Locate the cell with the specified text and output its [x, y] center coordinate. 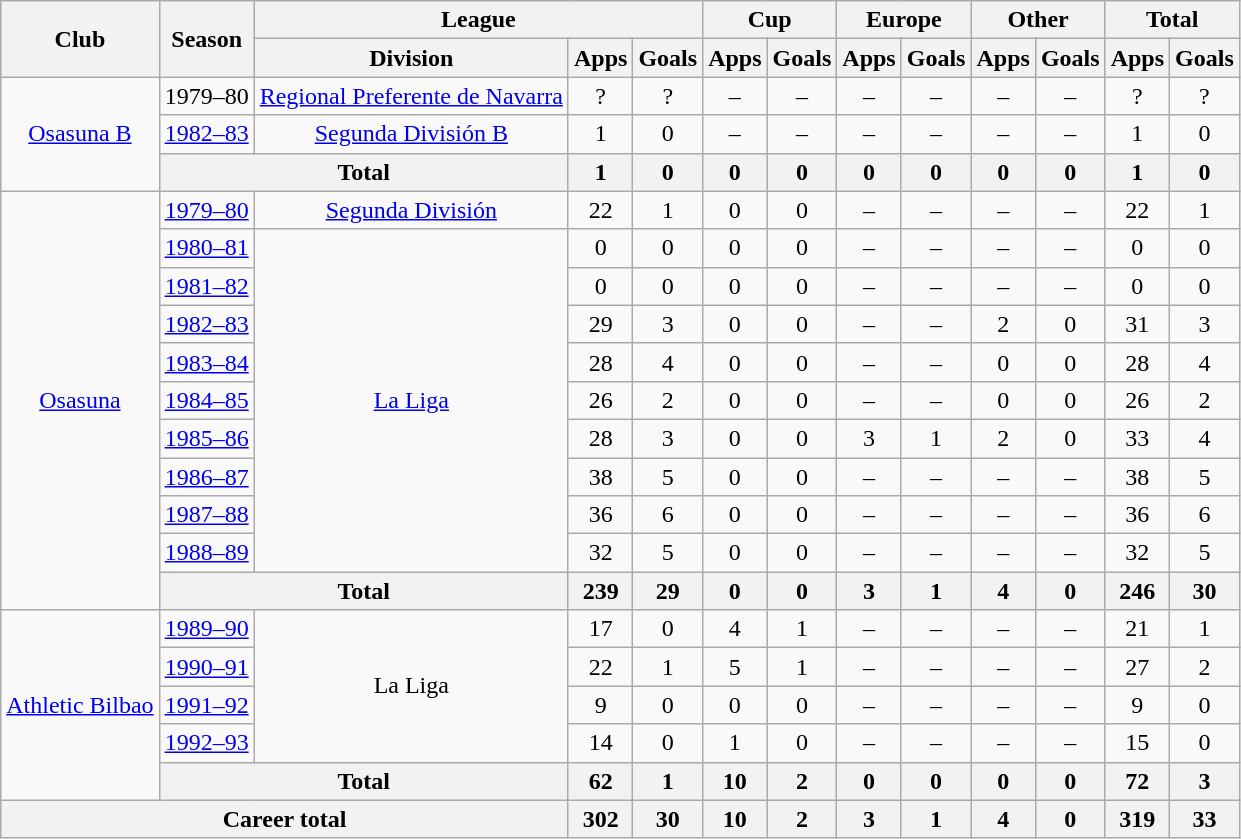
319 [1137, 819]
1991–92 [206, 705]
21 [1137, 629]
Osasuna [80, 400]
League [478, 20]
239 [600, 591]
Division [411, 58]
1984–85 [206, 400]
1992–93 [206, 743]
Segunda División B [411, 134]
31 [1137, 324]
Osasuna B [80, 134]
1985–86 [206, 438]
Cup [770, 20]
Club [80, 39]
1981–82 [206, 286]
Career total [285, 819]
Regional Preferente de Navarra [411, 96]
14 [600, 743]
Other [1038, 20]
Segunda División [411, 210]
246 [1137, 591]
17 [600, 629]
27 [1137, 667]
72 [1137, 781]
15 [1137, 743]
1980–81 [206, 248]
Europe [904, 20]
1989–90 [206, 629]
1986–87 [206, 477]
1988–89 [206, 553]
302 [600, 819]
1990–91 [206, 667]
Athletic Bilbao [80, 705]
1983–84 [206, 362]
1987–88 [206, 515]
62 [600, 781]
Season [206, 39]
